Detect which cell encompasses the target text, then output its (X, Y) center coordinate. 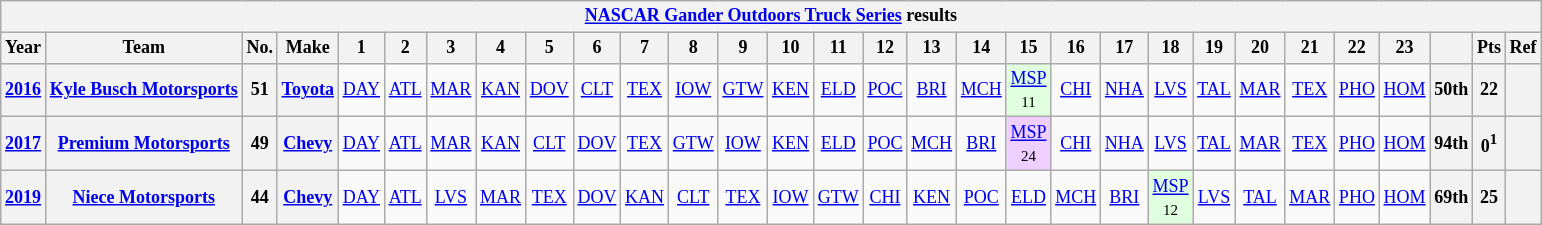
12 (885, 48)
6 (597, 48)
8 (693, 48)
3 (451, 48)
20 (1260, 48)
2019 (24, 197)
2 (405, 48)
2016 (24, 90)
51 (260, 90)
MSP12 (1170, 197)
Premium Motorsports (144, 144)
19 (1214, 48)
4 (501, 48)
11 (838, 48)
Toyota (308, 90)
01 (1490, 144)
15 (1028, 48)
18 (1170, 48)
Pts (1490, 48)
13 (932, 48)
Ref (1523, 48)
9 (743, 48)
NASCAR Gander Outdoors Truck Series results (771, 16)
23 (1404, 48)
2017 (24, 144)
10 (791, 48)
94th (1452, 144)
69th (1452, 197)
14 (981, 48)
Team (144, 48)
Niece Motorsports (144, 197)
Make (308, 48)
1 (361, 48)
MSP11 (1028, 90)
44 (260, 197)
Year (24, 48)
7 (645, 48)
25 (1490, 197)
16 (1076, 48)
MSP24 (1028, 144)
5 (549, 48)
No. (260, 48)
49 (260, 144)
Kyle Busch Motorsports (144, 90)
17 (1125, 48)
50th (1452, 90)
21 (1310, 48)
